Identify which cell holds the provided text, then report its (x, y) central coordinate. 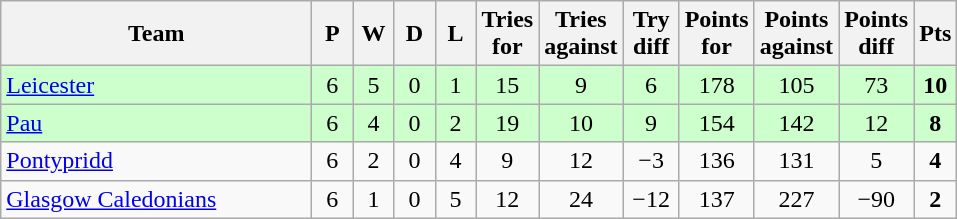
73 (876, 85)
Tries against (581, 34)
136 (716, 161)
Pontypridd (156, 161)
105 (796, 85)
Pts (936, 34)
19 (508, 123)
Glasgow Caledonians (156, 199)
131 (796, 161)
24 (581, 199)
178 (716, 85)
−3 (651, 161)
154 (716, 123)
Tries for (508, 34)
Try diff (651, 34)
142 (796, 123)
Points for (716, 34)
227 (796, 199)
W (374, 34)
Points against (796, 34)
D (414, 34)
−90 (876, 199)
137 (716, 199)
−12 (651, 199)
Team (156, 34)
L (456, 34)
15 (508, 85)
8 (936, 123)
Points diff (876, 34)
Leicester (156, 85)
P (332, 34)
Pau (156, 123)
